Return [x, y] of the center of cell containing provided text 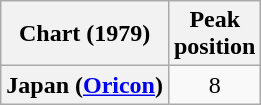
Peakposition [214, 34]
Japan (Oricon) [85, 85]
Chart (1979) [85, 34]
8 [214, 85]
